Return [x, y] of the center of cell containing provided text 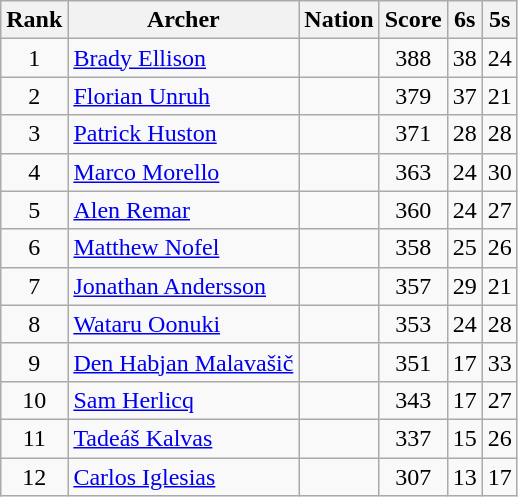
38 [464, 58]
Nation [339, 20]
343 [413, 400]
15 [464, 438]
357 [413, 286]
351 [413, 362]
Archer [184, 20]
25 [464, 248]
388 [413, 58]
37 [464, 96]
9 [34, 362]
6s [464, 20]
10 [34, 400]
Alen Remar [184, 210]
Carlos Iglesias [184, 477]
1 [34, 58]
379 [413, 96]
13 [464, 477]
11 [34, 438]
Patrick Huston [184, 134]
Rank [34, 20]
Sam Herlicq [184, 400]
6 [34, 248]
12 [34, 477]
363 [413, 172]
Score [413, 20]
Wataru Oonuki [184, 324]
Jonathan Andersson [184, 286]
7 [34, 286]
30 [500, 172]
337 [413, 438]
29 [464, 286]
4 [34, 172]
307 [413, 477]
353 [413, 324]
5 [34, 210]
360 [413, 210]
Brady Ellison [184, 58]
5s [500, 20]
33 [500, 362]
Florian Unruh [184, 96]
358 [413, 248]
Marco Morello [184, 172]
Den Habjan Malavašič [184, 362]
Matthew Nofel [184, 248]
8 [34, 324]
3 [34, 134]
Tadeáš Kalvas [184, 438]
2 [34, 96]
371 [413, 134]
